Output the [x, y] coordinate of the center of the cell containing the given text.  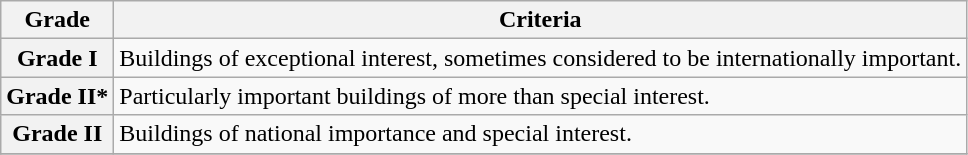
Buildings of national importance and special interest. [540, 134]
Grade I [58, 58]
Grade II [58, 134]
Particularly important buildings of more than special interest. [540, 96]
Criteria [540, 20]
Grade II* [58, 96]
Grade [58, 20]
Buildings of exceptional interest, sometimes considered to be internationally important. [540, 58]
